Return (X, Y) of the center of cell containing provided text 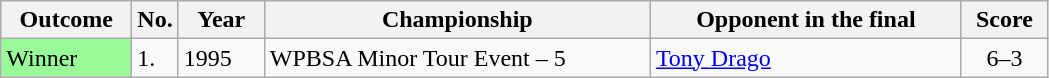
Tony Drago (806, 58)
Championship (457, 20)
Score (1004, 20)
Year (221, 20)
1995 (221, 58)
Outcome (66, 20)
1. (155, 58)
No. (155, 20)
6–3 (1004, 58)
WPBSA Minor Tour Event – 5 (457, 58)
Opponent in the final (806, 20)
Winner (66, 58)
